Extract the (x, y) coordinate from the center of the cell holding the provided text.  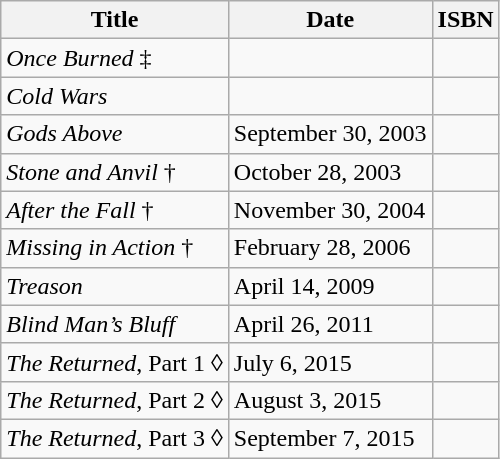
November 30, 2004 (330, 210)
Stone and Anvil † (115, 172)
The Returned, Part 3 ◊ (115, 438)
August 3, 2015 (330, 400)
The Returned, Part 1 ◊ (115, 362)
Once Burned ‡ (115, 58)
July 6, 2015 (330, 362)
April 26, 2011 (330, 324)
Blind Man’s Bluff (115, 324)
After the Fall † (115, 210)
Missing in Action † (115, 248)
Title (115, 20)
Treason (115, 286)
April 14, 2009 (330, 286)
The Returned, Part 2 ◊ (115, 400)
ISBN (466, 20)
September 30, 2003 (330, 134)
Date (330, 20)
October 28, 2003 (330, 172)
February 28, 2006 (330, 248)
Gods Above (115, 134)
September 7, 2015 (330, 438)
Cold Wars (115, 96)
